Locate the cell with the specified text and output its (X, Y) center coordinate. 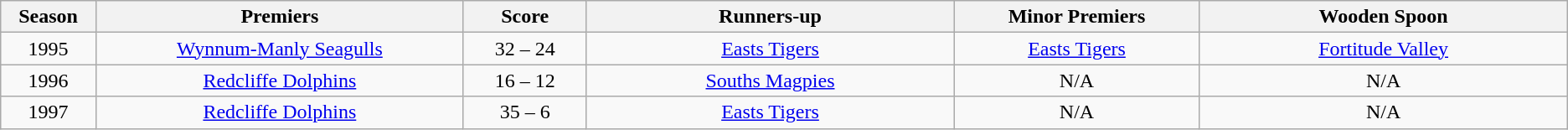
16 – 12 (524, 81)
Souths Magpies (771, 81)
1997 (49, 112)
Season (49, 17)
Premiers (280, 17)
35 – 6 (524, 112)
Wooden Spoon (1384, 17)
Runners-up (771, 17)
1996 (49, 81)
Wynnum-Manly Seagulls (280, 49)
Minor Premiers (1077, 17)
1995 (49, 49)
Score (524, 17)
Fortitude Valley (1384, 49)
32 – 24 (524, 49)
